Output the (X, Y) coordinate of the center of the cell containing the given text.  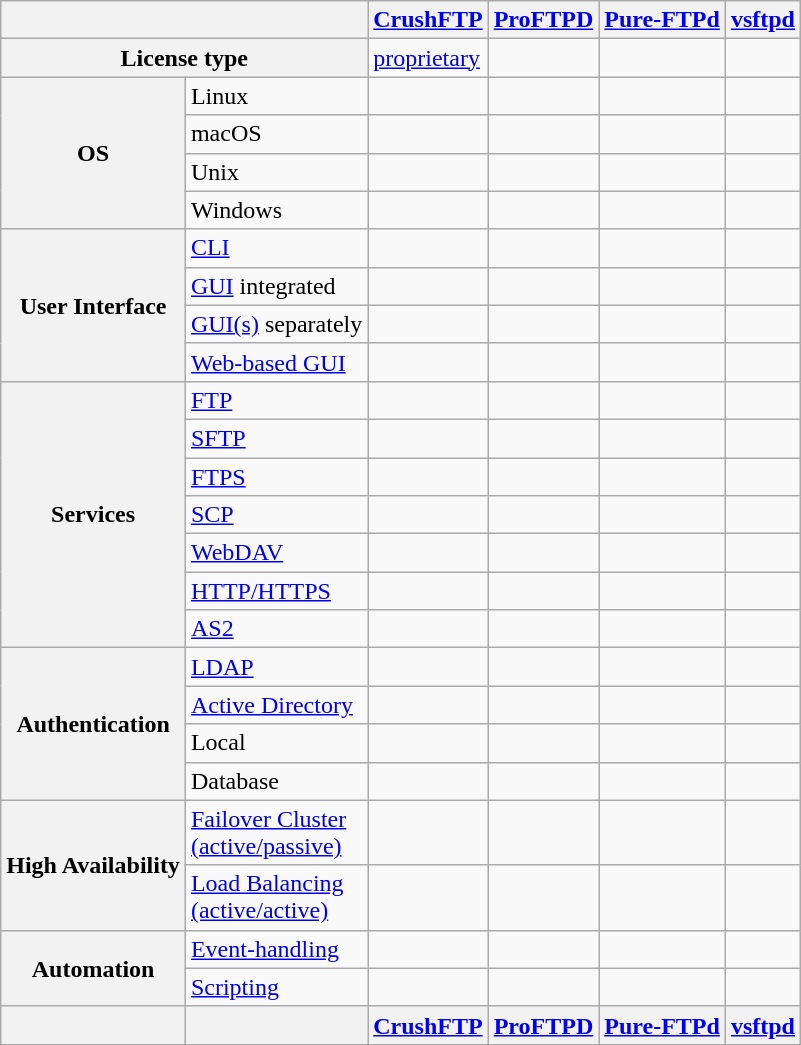
Web-based GUI (276, 362)
Automation (94, 968)
Active Directory (276, 705)
GUI(s) separately (276, 324)
Database (276, 781)
Services (94, 514)
HTTP/HTTPS (276, 591)
SFTP (276, 438)
Failover Cluster(active/passive) (276, 832)
Windows (276, 210)
Local (276, 743)
proprietary (428, 58)
Linux (276, 96)
CLI (276, 248)
SCP (276, 515)
FTPS (276, 477)
Load Balancing(active/active) (276, 898)
License type (184, 58)
FTP (276, 400)
High Availability (94, 865)
Scripting (276, 987)
OS (94, 153)
AS2 (276, 629)
macOS (276, 134)
Authentication (94, 724)
LDAP (276, 667)
Unix (276, 172)
Event-handling (276, 949)
GUI integrated (276, 286)
User Interface (94, 305)
WebDAV (276, 553)
